Output the (X, Y) coordinate of the center of the cell containing the given text.  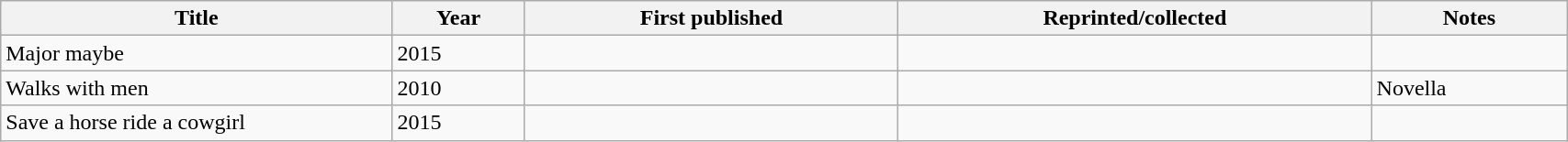
Novella (1470, 88)
First published (711, 18)
Walks with men (197, 88)
Year (458, 18)
Major maybe (197, 53)
2010 (458, 88)
Save a horse ride a cowgirl (197, 123)
Notes (1470, 18)
Reprinted/collected (1135, 18)
Title (197, 18)
